Provide the (X, Y) coordinate of the cell's center where the given text is located.  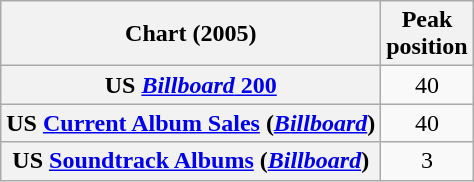
US Current Album Sales (Billboard) (191, 123)
US Billboard 200 (191, 85)
Chart (2005) (191, 34)
3 (427, 161)
US Soundtrack Albums (Billboard) (191, 161)
Peakposition (427, 34)
